Determine the (x, y) coordinate at the center of the cell enclosing the given text.  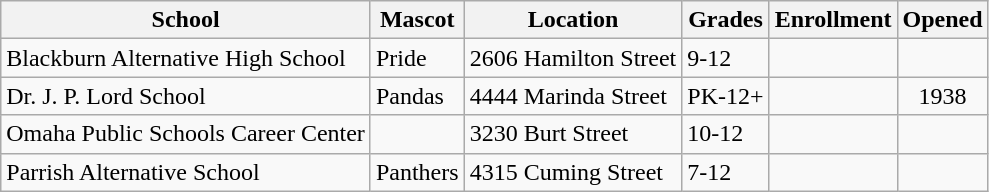
Blackburn Alternative High School (186, 58)
PK-12+ (726, 96)
7-12 (726, 172)
2606 Hamilton Street (573, 58)
Dr. J. P. Lord School (186, 96)
1938 (942, 96)
Mascot (417, 20)
10-12 (726, 134)
Pride (417, 58)
9-12 (726, 58)
School (186, 20)
Opened (942, 20)
4444 Marinda Street (573, 96)
Pandas (417, 96)
4315 Cuming Street (573, 172)
3230 Burt Street (573, 134)
Panthers (417, 172)
Grades (726, 20)
Enrollment (833, 20)
Omaha Public Schools Career Center (186, 134)
Parrish Alternative School (186, 172)
Location (573, 20)
